From the cell containing the given text, extract its center point as [x, y] coordinate. 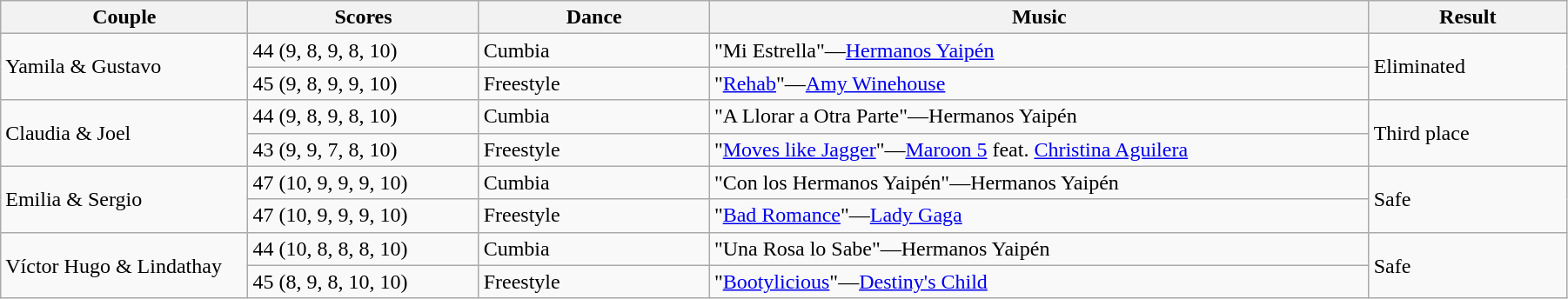
Third place [1467, 133]
Scores [364, 17]
Emilia & Sergio [124, 199]
"Con los Hermanos Yaipén"—Hermanos Yaipén [1039, 183]
45 (8, 9, 8, 10, 10) [364, 282]
43 (9, 9, 7, 8, 10) [364, 149]
"Moves like Jagger"—Maroon 5 feat. Christina Aguilera [1039, 149]
"A Llorar a Otra Parte"—Hermanos Yaipén [1039, 116]
45 (9, 8, 9, 9, 10) [364, 83]
Víctor Hugo & Lindathay [124, 265]
Claudia & Joel [124, 133]
44 (10, 8, 8, 8, 10) [364, 249]
Yamila & Gustavo [124, 67]
"Bad Romance"—Lady Gaga [1039, 216]
Dance [593, 17]
Couple [124, 17]
Music [1039, 17]
"Bootylicious"—Destiny's Child [1039, 282]
"Rehab"—Amy Winehouse [1039, 83]
Eliminated [1467, 67]
"Mi Estrella"—Hermanos Yaipén [1039, 50]
Result [1467, 17]
"Una Rosa lo Sabe"—Hermanos Yaipén [1039, 249]
